Find where the given text appears and provide that cell's center as [x, y] coordinate. 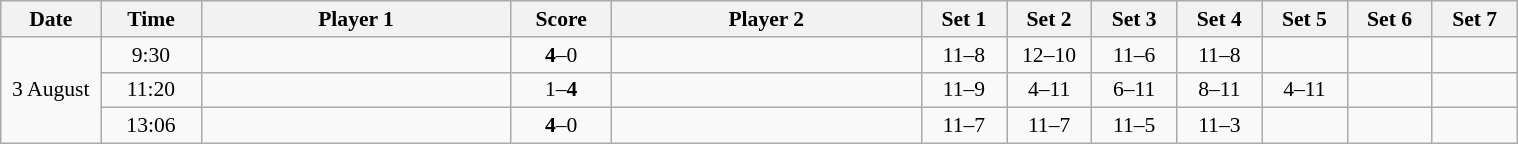
Set 1 [964, 19]
11–3 [1220, 126]
8–11 [1220, 90]
Set 6 [1390, 19]
Player 2 [766, 19]
Set 2 [1048, 19]
Set 7 [1474, 19]
3 August [51, 90]
Date [51, 19]
Set 5 [1304, 19]
Score [561, 19]
13:06 [151, 126]
9:30 [151, 55]
6–11 [1134, 90]
Time [151, 19]
1–4 [561, 90]
Player 1 [356, 19]
Set 3 [1134, 19]
11–6 [1134, 55]
Set 4 [1220, 19]
12–10 [1048, 55]
11–9 [964, 90]
11:20 [151, 90]
11–5 [1134, 126]
